Return [X, Y] of the center of cell containing provided text 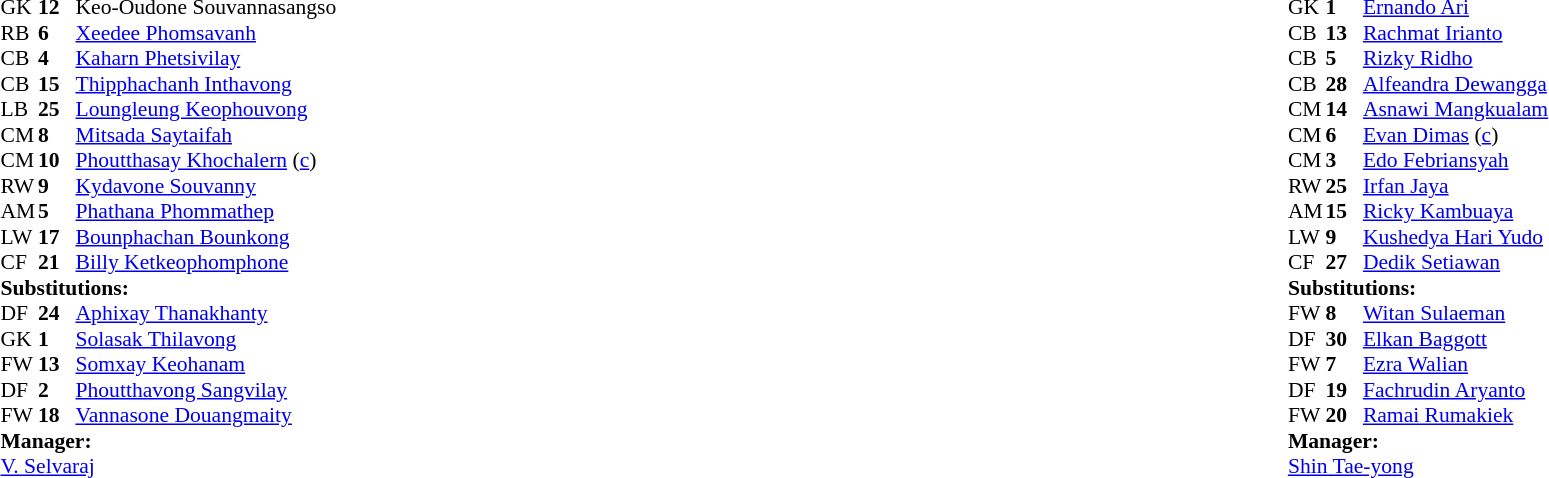
17 [57, 237]
Ricky Kambuaya [1456, 211]
28 [1344, 84]
Alfeandra Dewangga [1456, 84]
Thipphachanh Inthavong [206, 84]
Elkan Baggott [1456, 339]
Kushedya Hari Yudo [1456, 237]
24 [57, 313]
2 [57, 390]
Loungleung Keophouvong [206, 109]
Ramai Rumakiek [1456, 415]
Bounphachan Bounkong [206, 237]
LB [19, 109]
Evan Dimas (c) [1456, 135]
Irfan Jaya [1456, 186]
21 [57, 263]
7 [1344, 365]
Rizky Ridho [1456, 59]
Phathana Phommathep [206, 211]
Edo Febriansyah [1456, 161]
Vannasone Douangmaity [206, 415]
Phoutthasay Khochalern (c) [206, 161]
18 [57, 415]
RB [19, 33]
19 [1344, 390]
GK [19, 339]
27 [1344, 263]
Mitsada Saytaifah [206, 135]
Kydavone Souvanny [206, 186]
10 [57, 161]
Dedik Setiawan [1456, 263]
1 [57, 339]
14 [1344, 109]
Phoutthavong Sangvilay [206, 390]
Witan Sulaeman [1456, 313]
30 [1344, 339]
Asnawi Mangkualam [1456, 109]
Fachrudin Aryanto [1456, 390]
Xeedee Phomsavanh [206, 33]
4 [57, 59]
20 [1344, 415]
Kaharn Phetsivilay [206, 59]
Aphixay Thanakhanty [206, 313]
Rachmat Irianto [1456, 33]
Ezra Walian [1456, 365]
Somxay Keohanam [206, 365]
3 [1344, 161]
Billy Ketkeophomphone [206, 263]
Solasak Thilavong [206, 339]
